Find where the given text appears and provide that cell's center as [X, Y] coordinate. 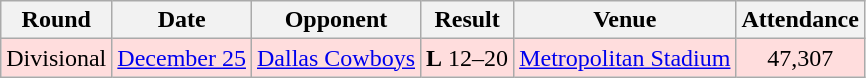
L 12–20 [468, 58]
Result [468, 20]
Round [56, 20]
Divisional [56, 58]
Attendance [800, 20]
Dallas Cowboys [336, 58]
Opponent [336, 20]
Date [182, 20]
47,307 [800, 58]
Venue [625, 20]
Metropolitan Stadium [625, 58]
December 25 [182, 58]
